Determine the [x, y] coordinate at the center of the cell enclosing the given text.  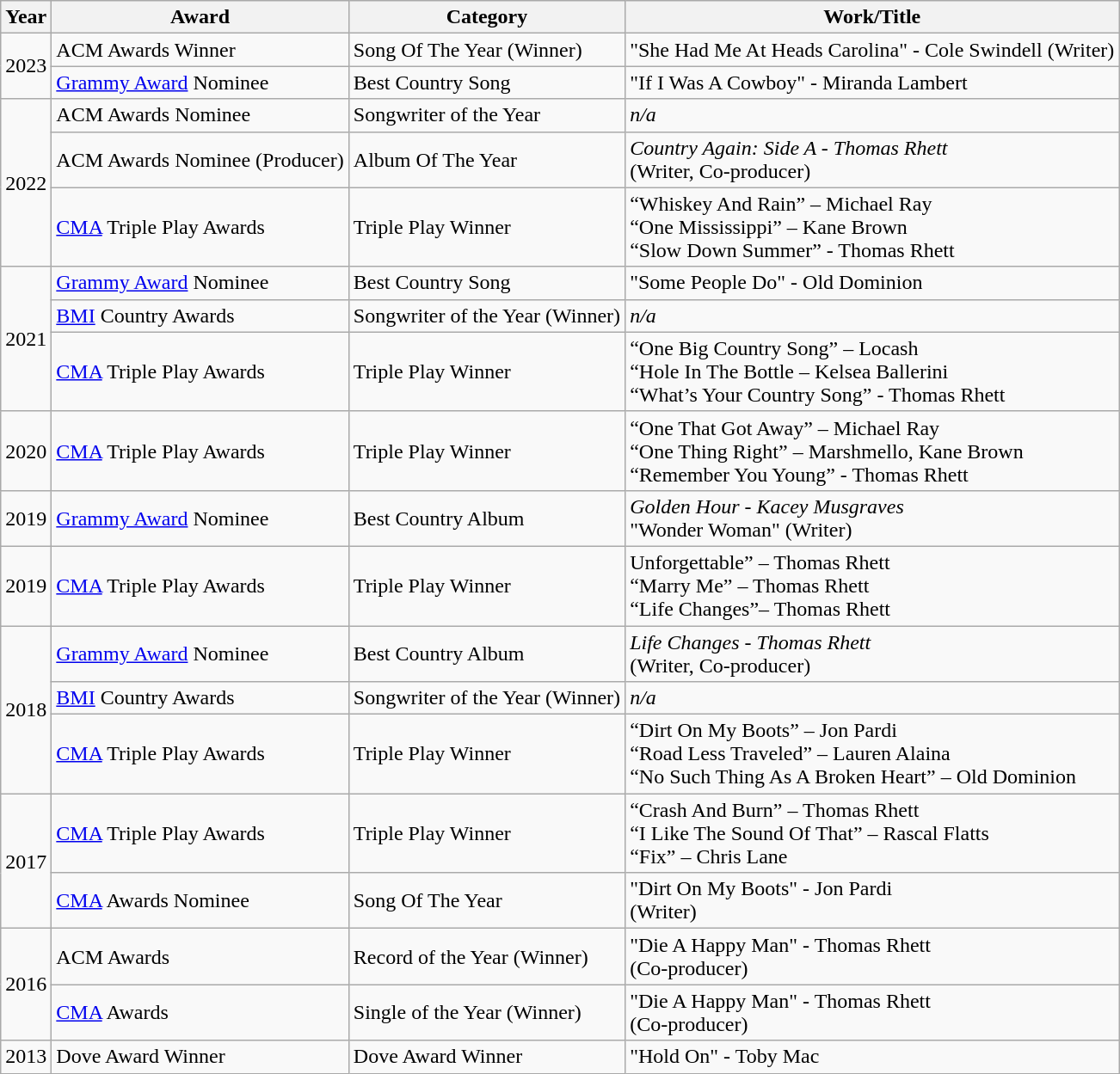
2022 [26, 182]
"Dirt On My Boots" - Jon Pardi(Writer) [872, 901]
Song Of The Year [487, 901]
2016 [26, 985]
2013 [26, 1057]
Single of the Year (Winner) [487, 1013]
Year [26, 17]
Album Of The Year [487, 160]
Record of the Year (Winner) [487, 956]
Award [200, 17]
2021 [26, 339]
Work/Title [872, 17]
CMA Awards [200, 1013]
“Crash And Burn” – Thomas Rhett“I Like The Sound Of That” – Rascal Flatts“Fix” – Chris Lane [872, 833]
2020 [26, 451]
Golden Hour - Kacey Musgraves"Wonder Woman" (Writer) [872, 518]
Songwriter of the Year [487, 115]
2023 [26, 66]
“Whiskey And Rain” – Michael Ray“One Mississippi” – Kane Brown“Slow Down Summer” - Thomas Rhett [872, 227]
“Dirt On My Boots” – Jon Pardi“Road Less Traveled” – Lauren Alaina“No Such Thing As A Broken Heart” – Old Dominion [872, 754]
"Hold On" - Toby Mac [872, 1057]
Song Of The Year (Winner) [487, 50]
“One Big Country Song” – Locash“Hole In The Bottle – Kelsea Ballerini“What’s Your Country Song” - Thomas Rhett [872, 371]
"If I Was A Cowboy" - Miranda Lambert [872, 83]
ACM Awards Nominee [200, 115]
ACM Awards Winner [200, 50]
Life Changes - Thomas Rhett(Writer, Co-producer) [872, 654]
Category [487, 17]
2017 [26, 862]
CMA Awards Nominee [200, 901]
“One That Got Away” – Michael Ray“One Thing Right” – Marshmello, Kane Brown“Remember You Young” - Thomas Rhett [872, 451]
Country Again: Side A - Thomas Rhett(Writer, Co-producer) [872, 160]
"She Had Me At Heads Carolina" - Cole Swindell (Writer) [872, 50]
"Some People Do" - Old Dominion [872, 283]
ACM Awards [200, 956]
Unforgettable” – Thomas Rhett“Marry Me” – Thomas Rhett“Life Changes”– Thomas Rhett [872, 586]
2018 [26, 710]
ACM Awards Nominee (Producer) [200, 160]
